From the cell containing the given text, extract its center point as [x, y] coordinate. 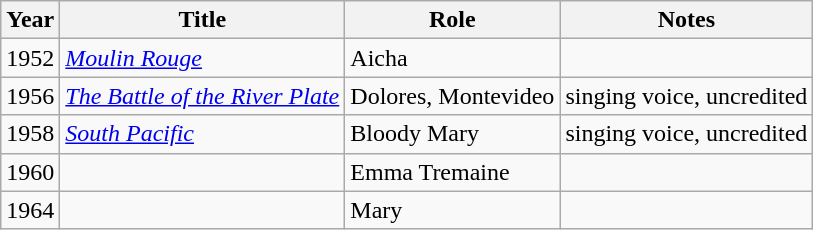
Notes [686, 20]
Year [30, 20]
Bloody Mary [452, 134]
Role [452, 20]
1956 [30, 96]
1952 [30, 58]
1958 [30, 134]
Title [202, 20]
The Battle of the River Plate [202, 96]
Mary [452, 210]
1960 [30, 172]
1964 [30, 210]
Dolores, Montevideo [452, 96]
Emma Tremaine [452, 172]
Moulin Rouge [202, 58]
South Pacific [202, 134]
Aicha [452, 58]
